Return the [x, y] coordinate for the center point of the cell that contains the specified text.  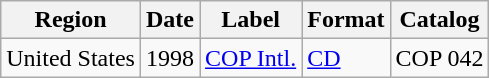
Region [71, 20]
Date [170, 20]
United States [71, 58]
COP 042 [440, 58]
Catalog [440, 20]
Label [251, 20]
Format [346, 20]
CD [346, 58]
COP Intl. [251, 58]
1998 [170, 58]
